Determine the [x, y] coordinate at the center of the cell enclosing the given text.  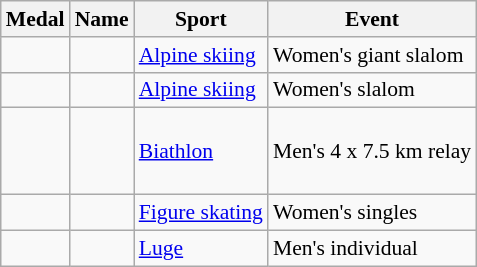
Sport [201, 19]
Medal [36, 19]
Biathlon [201, 152]
Name [102, 19]
Luge [201, 248]
Men's individual [372, 248]
Women's slalom [372, 90]
Event [372, 19]
Women's giant slalom [372, 55]
Men's 4 x 7.5 km relay [372, 152]
Women's singles [372, 213]
Figure skating [201, 213]
